Return the (X, Y) coordinate for the center point of the cell that contains the specified text.  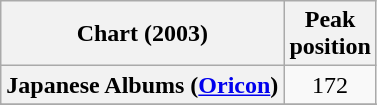
Chart (2003) (142, 34)
Japanese Albums (Oricon) (142, 85)
Peakposition (330, 34)
172 (330, 85)
